Find where the given text appears and provide that cell's center as [X, Y] coordinate. 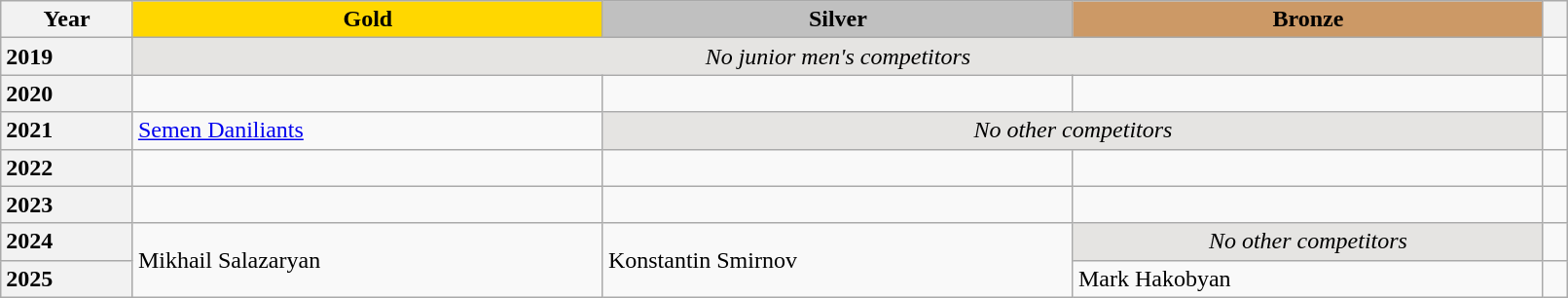
2023 [67, 205]
2025 [67, 279]
Bronze [1308, 19]
2021 [67, 130]
2024 [67, 242]
Mikhail Salazaryan [368, 260]
Silver [837, 19]
No junior men's competitors [837, 56]
Gold [368, 19]
Year [67, 19]
Konstantin Smirnov [837, 260]
Semen Daniliants [368, 130]
2020 [67, 93]
Mark Hakobyan [1308, 279]
2019 [67, 56]
2022 [67, 168]
